Extract the (X, Y) coordinate from the center of the cell holding the provided text.  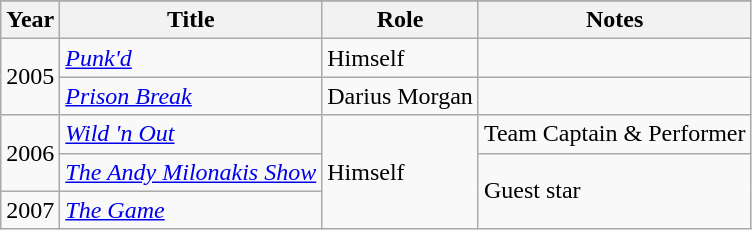
2007 (30, 210)
Notes (614, 20)
Team Captain & Performer (614, 134)
The Andy Milonakis Show (191, 172)
2005 (30, 77)
Darius Morgan (400, 96)
Guest star (614, 191)
Prison Break (191, 96)
Wild 'n Out (191, 134)
2006 (30, 153)
Role (400, 20)
The Game (191, 210)
Title (191, 20)
Punk'd (191, 58)
Year (30, 20)
